Detect which cell encompasses the target text, then output its [x, y] center coordinate. 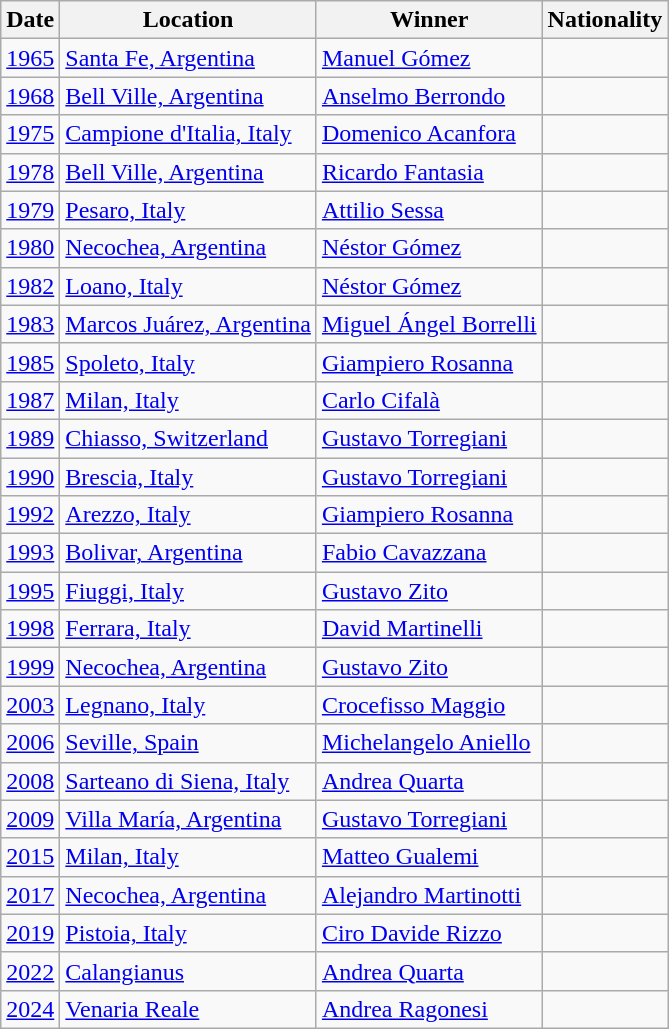
David Martinelli [429, 629]
Ferrara, Italy [188, 629]
1968 [30, 96]
Pistoia, Italy [188, 933]
Fabio Cavazzana [429, 553]
Arezzo, Italy [188, 515]
2024 [30, 1009]
1982 [30, 286]
Villa María, Argentina [188, 819]
1980 [30, 248]
Pesaro, Italy [188, 210]
Andrea Ragonesi [429, 1009]
Anselmo Berrondo [429, 96]
Crocefisso Maggio [429, 705]
1965 [30, 58]
2019 [30, 933]
1989 [30, 438]
2009 [30, 819]
2015 [30, 857]
1983 [30, 324]
1995 [30, 591]
Location [188, 20]
1987 [30, 400]
1975 [30, 134]
Alejandro Martinotti [429, 895]
Brescia, Italy [188, 477]
1993 [30, 553]
Sarteano di Siena, Italy [188, 781]
Venaria Reale [188, 1009]
Chiasso, Switzerland [188, 438]
Winner [429, 20]
1998 [30, 629]
Legnano, Italy [188, 705]
Matteo Gualemi [429, 857]
2008 [30, 781]
Date [30, 20]
Nationality [605, 20]
2006 [30, 743]
1990 [30, 477]
Loano, Italy [188, 286]
Spoleto, Italy [188, 362]
2022 [30, 971]
Campione d'Italia, Italy [188, 134]
Carlo Cifalà [429, 400]
Fiuggi, Italy [188, 591]
1992 [30, 515]
Ricardo Fantasia [429, 172]
Michelangelo Aniello [429, 743]
1978 [30, 172]
Miguel Ángel Borrelli [429, 324]
Domenico Acanfora [429, 134]
Ciro Davide Rizzo [429, 933]
1999 [30, 667]
2017 [30, 895]
Attilio Sessa [429, 210]
Calangianus [188, 971]
Bolivar, Argentina [188, 553]
1979 [30, 210]
Seville, Spain [188, 743]
Manuel Gómez [429, 58]
2003 [30, 705]
1985 [30, 362]
Santa Fe, Argentina [188, 58]
Marcos Juárez, Argentina [188, 324]
